For the text-containing cell, return its midpoint in [X, Y] coordinate format. 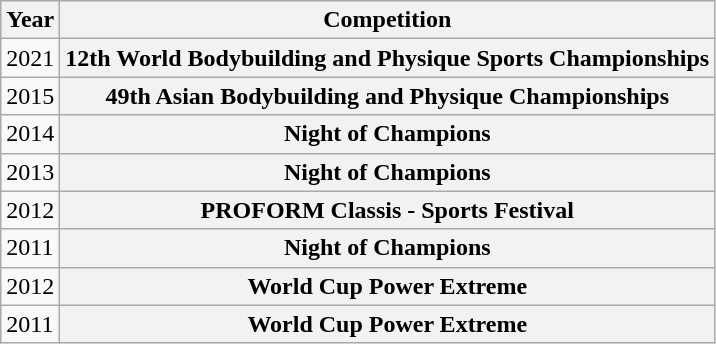
49th Asian Bodybuilding and Physique Championships [388, 96]
2014 [30, 134]
12th World Bodybuilding and Physique Sports Championships [388, 58]
Year [30, 20]
Competition [388, 20]
PROFORM Classis - Sports Festival [388, 210]
2021 [30, 58]
2013 [30, 172]
2015 [30, 96]
